From the cell containing the given text, extract its center point as [x, y] coordinate. 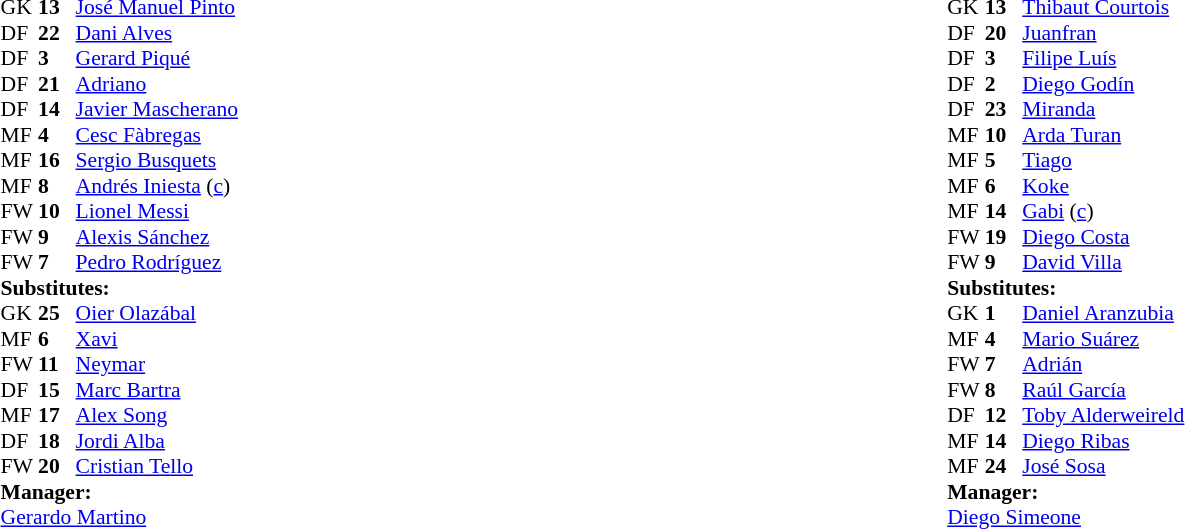
Diego Godín [1103, 84]
Oier Olazábal [157, 313]
16 [57, 161]
Sergio Busquets [157, 161]
Cesc Fàbregas [157, 135]
Diego Ribas [1103, 441]
Diego Costa [1103, 237]
Adrián [1103, 365]
Alex Song [157, 415]
José Sosa [1103, 467]
Tiago [1103, 161]
18 [57, 441]
15 [57, 390]
17 [57, 415]
Cristian Tello [157, 467]
Gerard Piqué [157, 59]
Raúl García [1103, 390]
Juanfran [1103, 33]
Filipe Luís [1103, 59]
Gabi (c) [1103, 211]
23 [1004, 109]
Toby Alderweireld [1103, 415]
24 [1004, 467]
Mario Suárez [1103, 339]
Javier Mascherano [157, 109]
Miranda [1103, 109]
Andrés Iniesta (c) [157, 186]
19 [1004, 237]
22 [57, 33]
Jordi Alba [157, 441]
Xavi [157, 339]
11 [57, 365]
Daniel Aranzubia [1103, 313]
Arda Turan [1103, 135]
Adriano [157, 84]
12 [1004, 415]
Alexis Sánchez [157, 237]
25 [57, 313]
2 [1004, 84]
Lionel Messi [157, 211]
Koke [1103, 186]
1 [1004, 313]
Dani Alves [157, 33]
21 [57, 84]
Neymar [157, 365]
5 [1004, 161]
Pedro Rodríguez [157, 263]
Marc Bartra [157, 390]
David Villa [1103, 263]
